Detect which cell encompasses the target text, then output its [x, y] center coordinate. 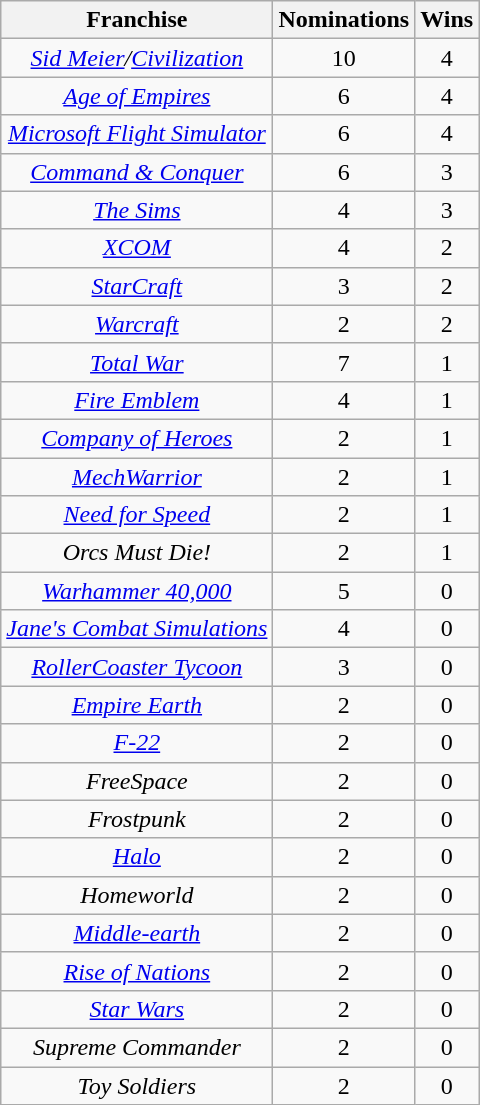
10 [344, 58]
Fire Emblem [137, 400]
RollerCoaster Tycoon [137, 667]
5 [344, 591]
Empire Earth [137, 705]
Rise of Nations [137, 971]
StarCraft [137, 286]
Nominations [344, 20]
MechWarrior [137, 477]
Age of Empires [137, 96]
Sid Meier/Civilization [137, 58]
Franchise [137, 20]
Wins [447, 20]
Need for Speed [137, 515]
Toy Soldiers [137, 1085]
FreeSpace [137, 781]
Warhammer 40,000 [137, 591]
Middle-earth [137, 933]
Frostpunk [137, 819]
Homeworld [137, 895]
XCOM [137, 248]
Jane's Combat Simulations [137, 629]
Company of Heroes [137, 438]
Star Wars [137, 1009]
Total War [137, 362]
Command & Conquer [137, 172]
The Sims [137, 210]
Halo [137, 857]
Microsoft Flight Simulator [137, 134]
F-22 [137, 743]
7 [344, 362]
Supreme Commander [137, 1047]
Orcs Must Die! [137, 553]
Warcraft [137, 324]
